Provide the [x, y] coordinate of the cell's center where the given text is located.  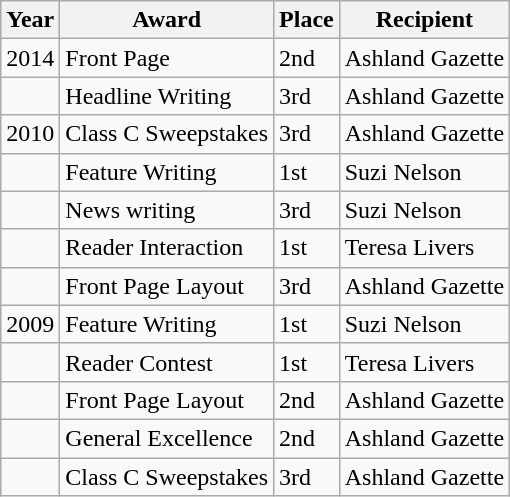
2009 [30, 324]
Recipient [424, 20]
Reader Interaction [167, 248]
Year [30, 20]
General Excellence [167, 438]
Front Page [167, 58]
2010 [30, 134]
Headline Writing [167, 96]
Reader Contest [167, 362]
Award [167, 20]
Place [307, 20]
2014 [30, 58]
News writing [167, 210]
